Extract the (X, Y) coordinate from the center of the cell holding the provided text.  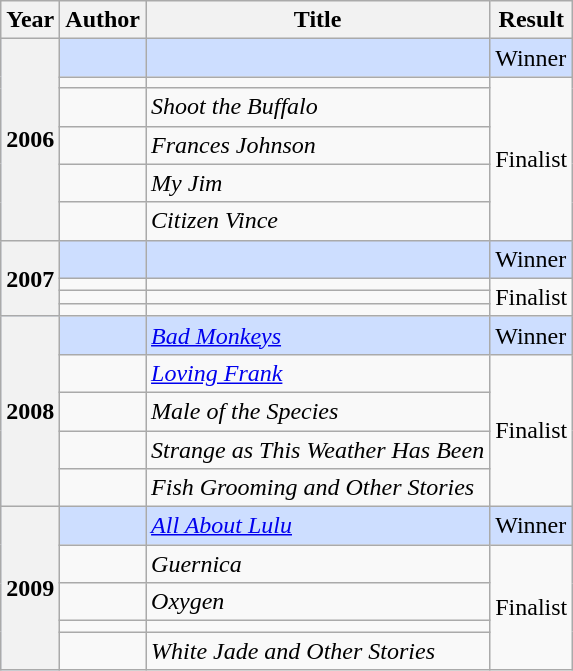
Strange as This Weather Has Been (318, 449)
Result (532, 20)
2008 (30, 411)
My Jim (318, 183)
Oxygen (318, 602)
Author (103, 20)
Title (318, 20)
Citizen Vince (318, 221)
White Jade and Other Stories (318, 651)
Loving Frank (318, 373)
2007 (30, 278)
2009 (30, 588)
All About Lulu (318, 526)
Guernica (318, 564)
Bad Monkeys (318, 335)
Frances Johnson (318, 145)
Male of the Species (318, 411)
2006 (30, 140)
Fish Grooming and Other Stories (318, 488)
Shoot the Buffalo (318, 107)
Year (30, 20)
